Scan for the cell matching the given text and deliver its (X, Y) coordinate at center. 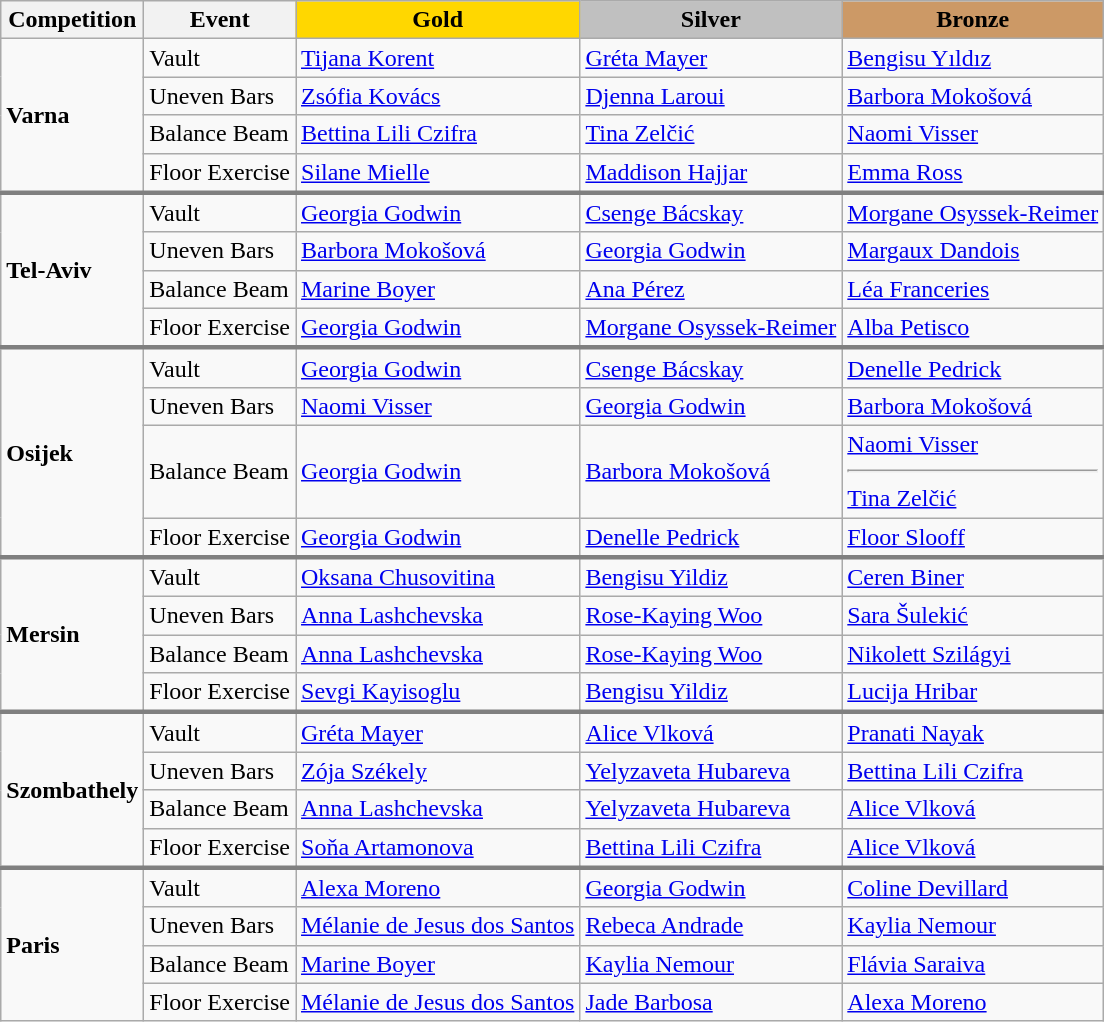
Mersin (72, 634)
Floor Slooff (973, 538)
Maddison Hajjar (711, 173)
Tel-Aviv (72, 270)
Sevgi Kayisoglu (438, 693)
Tina Zelčić (711, 134)
Bronze (973, 20)
Sara Šulekić (973, 616)
Varna (72, 116)
Léa Franceries (973, 289)
Szombathely (72, 790)
Ana Pérez (711, 289)
Naomi Visser Tina Zelčić (973, 471)
Tijana Korent (438, 58)
Coline Devillard (973, 888)
Jade Barbosa (711, 1002)
Paris (72, 945)
Soňa Artamonova (438, 848)
Emma Ross (973, 173)
Zsófia Kovács (438, 96)
Gold (438, 20)
Nikolett Szilágyi (973, 654)
Pranati Nayak (973, 732)
Osijek (72, 452)
Alba Petisco (973, 328)
Bengisu Yıldız (973, 58)
Silver (711, 20)
Margaux Dandois (973, 251)
Lucija Hribar (973, 693)
Silane Mielle (438, 173)
Flávia Saraiva (973, 964)
Oksana Chusovitina (438, 577)
Competition (72, 20)
Rebeca Andrade (711, 926)
Zója Székely (438, 771)
Ceren Biner (973, 577)
Djenna Laroui (711, 96)
Event (220, 20)
